From the cell containing the given text, extract its center point as [x, y] coordinate. 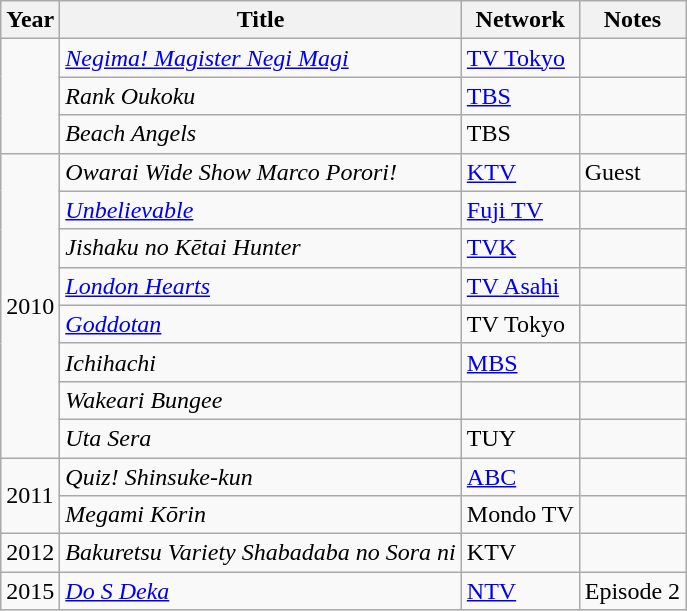
Owarai Wide Show Marco Porori! [260, 172]
Wakeari Bungee [260, 400]
Rank Oukoku [260, 96]
2011 [30, 496]
Guest [632, 172]
Negima! Magister Negi Magi [260, 58]
2010 [30, 305]
2015 [30, 591]
Ichihachi [260, 362]
Do S Deka [260, 591]
London Hearts [260, 286]
2012 [30, 553]
Uta Sera [260, 438]
Episode 2 [632, 591]
Notes [632, 20]
Quiz! Shinsuke-kun [260, 477]
Unbelievable [260, 210]
MBS [520, 362]
Fuji TV [520, 210]
Megami Kōrin [260, 515]
Mondo TV [520, 515]
Network [520, 20]
TV Asahi [520, 286]
TUY [520, 438]
Goddotan [260, 324]
Beach Angels [260, 134]
Bakuretsu Variety Shabadaba no Sora ni [260, 553]
TVK [520, 248]
Jishaku no Kētai Hunter [260, 248]
ABC [520, 477]
Title [260, 20]
Year [30, 20]
NTV [520, 591]
